Output the (X, Y) coordinate of the center of the cell containing the given text.  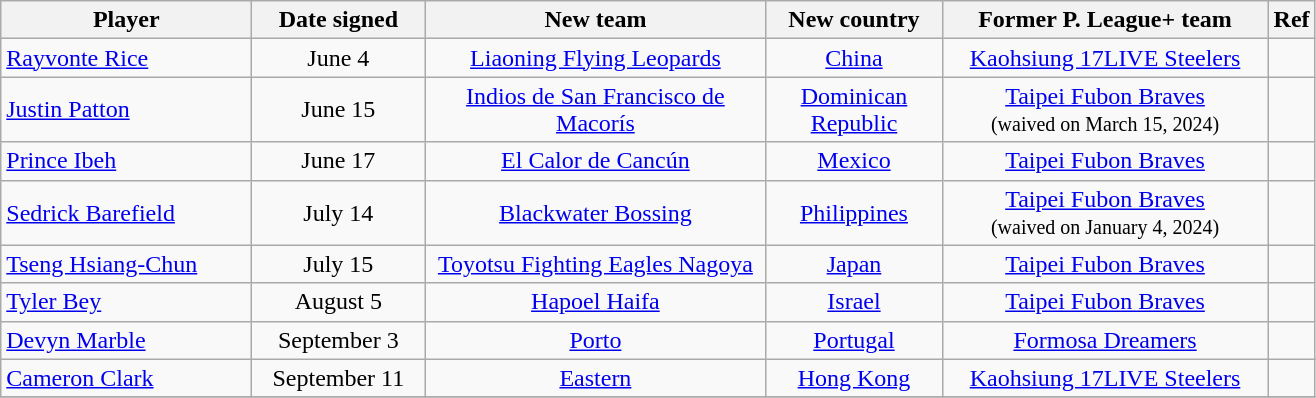
Taipei Fubon Braves(waived on March 15, 2024) (1105, 110)
New country (854, 20)
New team (596, 20)
June 15 (338, 110)
Justin Patton (126, 110)
Japan (854, 264)
Tyler Bey (126, 302)
Formosa Dreamers (1105, 340)
Rayvonte Rice (126, 58)
Player (126, 20)
Cameron Clark (126, 378)
Israel (854, 302)
El Calor de Cancún (596, 161)
Toyotsu Fighting Eagles Nagoya (596, 264)
Former P. League+ team (1105, 20)
September 3 (338, 340)
Indios de San Francisco de Macorís (596, 110)
Philippines (854, 212)
China (854, 58)
Prince Ibeh (126, 161)
Hapoel Haifa (596, 302)
Porto (596, 340)
Liaoning Flying Leopards (596, 58)
July 15 (338, 264)
Ref (1292, 20)
Date signed (338, 20)
Devyn Marble (126, 340)
Sedrick Barefield (126, 212)
Taipei Fubon Braves(waived on January 4, 2024) (1105, 212)
Hong Kong (854, 378)
September 11 (338, 378)
August 5 (338, 302)
Dominican Republic (854, 110)
Eastern (596, 378)
Tseng Hsiang-Chun (126, 264)
July 14 (338, 212)
Mexico (854, 161)
Portugal (854, 340)
June 4 (338, 58)
Blackwater Bossing (596, 212)
June 17 (338, 161)
